Output the [X, Y] coordinate of the center of the cell containing the given text.  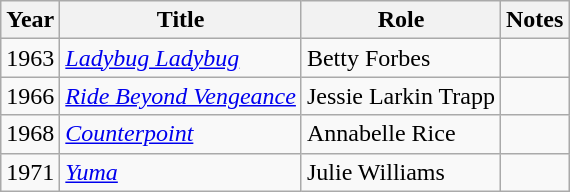
Year [30, 20]
Ladybug Ladybug [181, 58]
Title [181, 20]
1971 [30, 172]
Role [400, 20]
Counterpoint [181, 134]
Annabelle Rice [400, 134]
Notes [534, 20]
1963 [30, 58]
1968 [30, 134]
Jessie Larkin Trapp [400, 96]
Ride Beyond Vengeance [181, 96]
Julie Williams [400, 172]
1966 [30, 96]
Betty Forbes [400, 58]
Yuma [181, 172]
